Output the (X, Y) coordinate of the center of the cell containing the given text.  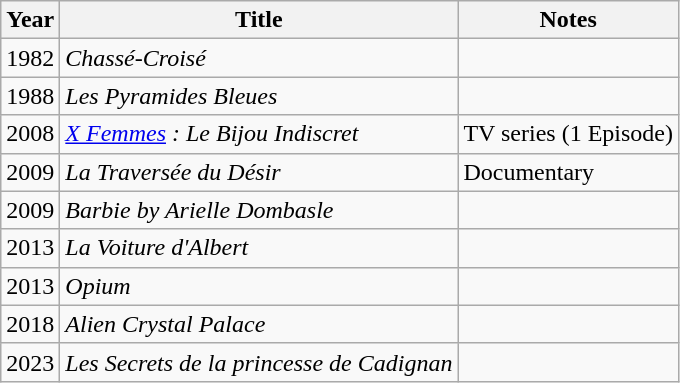
Documentary (568, 172)
Les Secrets de la princesse de Cadignan (259, 362)
Year (30, 20)
La Traversée du Désir (259, 172)
1982 (30, 58)
La Voiture d'Albert (259, 248)
2023 (30, 362)
Barbie by Arielle Dombasle (259, 210)
Opium (259, 286)
X Femmes : Le Bijou Indiscret (259, 134)
Chassé-Croisé (259, 58)
Notes (568, 20)
2008 (30, 134)
2018 (30, 324)
1988 (30, 96)
TV series (1 Episode) (568, 134)
Les Pyramides Bleues (259, 96)
Alien Crystal Palace (259, 324)
Title (259, 20)
